Return the (x, y) coordinate for the center point of the cell that contains the specified text.  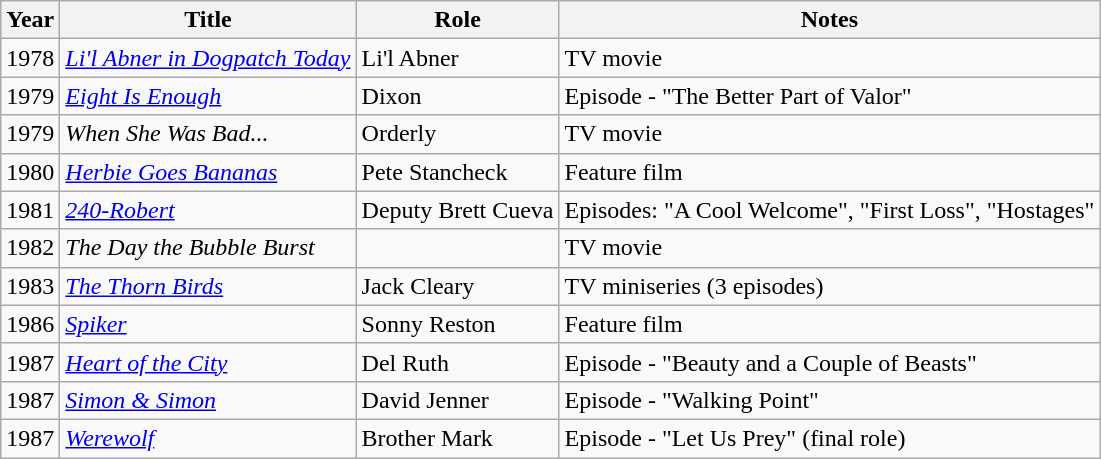
David Jenner (458, 400)
Title (208, 20)
Herbie Goes Bananas (208, 172)
Brother Mark (458, 438)
240-Robert (208, 210)
The Thorn Birds (208, 286)
Pete Stancheck (458, 172)
Episode - "The Better Part of Valor" (830, 96)
Role (458, 20)
Li'l Abner (458, 58)
1978 (30, 58)
1980 (30, 172)
Episodes: "A Cool Welcome", "First Loss", "Hostages" (830, 210)
Sonny Reston (458, 324)
Episode - "Walking Point" (830, 400)
1981 (30, 210)
Heart of the City (208, 362)
TV miniseries (3 episodes) (830, 286)
1986 (30, 324)
1983 (30, 286)
Spiker (208, 324)
1982 (30, 248)
Year (30, 20)
The Day the Bubble Burst (208, 248)
Werewolf (208, 438)
Episode - "Beauty and a Couple of Beasts" (830, 362)
Del Ruth (458, 362)
Deputy Brett Cueva (458, 210)
Episode - "Let Us Prey" (final role) (830, 438)
Dixon (458, 96)
Eight Is Enough (208, 96)
Simon & Simon (208, 400)
Orderly (458, 134)
Jack Cleary (458, 286)
Li'l Abner in Dogpatch Today (208, 58)
Notes (830, 20)
When She Was Bad... (208, 134)
